Scan for the cell matching the given text and deliver its (X, Y) coordinate at center. 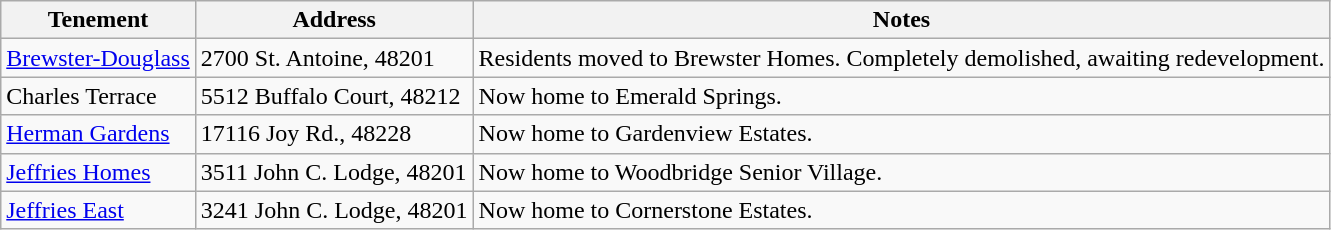
Jeffries Homes (98, 172)
2700 St. Antoine, 48201 (334, 58)
3511 John C. Lodge, 48201 (334, 172)
Herman Gardens (98, 134)
Now home to Woodbridge Senior Village. (902, 172)
Residents moved to Brewster Homes. Completely demolished, awaiting redevelopment. (902, 58)
Notes (902, 20)
3241 John C. Lodge, 48201 (334, 210)
Now home to Gardenview Estates. (902, 134)
Tenement (98, 20)
Charles Terrace (98, 96)
Brewster-Douglass (98, 58)
17116 Joy Rd., 48228 (334, 134)
Now home to Emerald Springs. (902, 96)
Jeffries East (98, 210)
Address (334, 20)
Now home to Cornerstone Estates. (902, 210)
5512 Buffalo Court, 48212 (334, 96)
